For the text-containing cell, return its midpoint in (x, y) coordinate format. 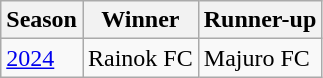
Winner (140, 20)
Rainok FC (140, 58)
2024 (42, 58)
Majuro FC (260, 58)
Season (42, 20)
Runner-up (260, 20)
